Return the [x, y] coordinate for the center point of the cell that contains the specified text.  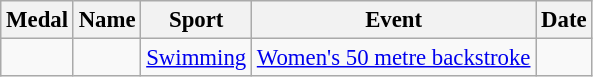
Sport [196, 20]
Women's 50 metre backstroke [394, 58]
Event [394, 20]
Name [107, 20]
Medal [38, 20]
Swimming [196, 58]
Date [564, 20]
